Extract the (X, Y) coordinate from the center of the cell holding the provided text.  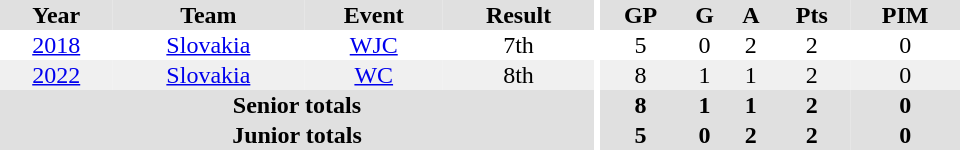
Senior totals (297, 105)
WC (374, 75)
8th (518, 75)
Pts (812, 15)
G (705, 15)
2018 (56, 45)
Event (374, 15)
WJC (374, 45)
Result (518, 15)
GP (641, 15)
A (750, 15)
PIM (905, 15)
Team (208, 15)
Year (56, 15)
7th (518, 45)
2022 (56, 75)
Junior totals (297, 135)
